Find where the given text appears and provide that cell's center as (x, y) coordinate. 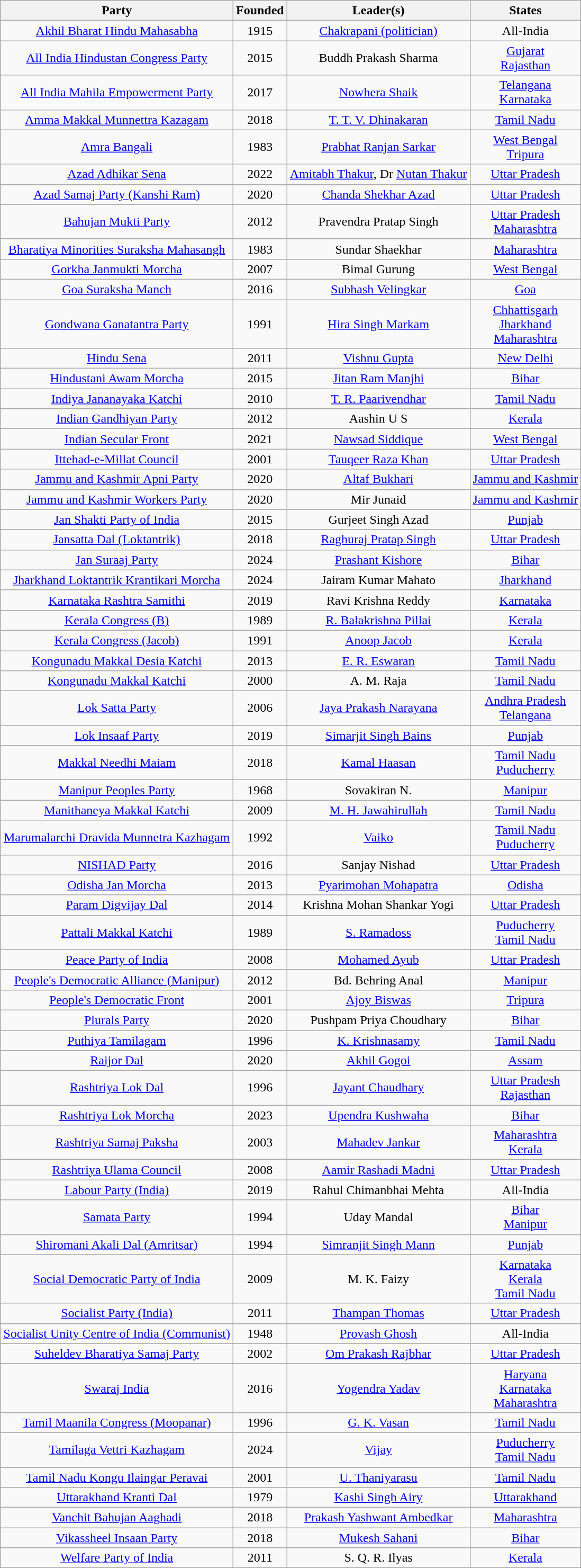
2002 (260, 1354)
Mir Junaid (378, 499)
Indiya Jananayaka Katchi (117, 399)
Jairam Kumar Mahato (378, 580)
Shiromani Akali Dal (Amritsar) (117, 1244)
Plurals Party (117, 1020)
Tamil Maanila Congress (Moopanar) (117, 1422)
Karnataka Rashtra Samithi (117, 600)
K. Krishnasamy (378, 1041)
Rashtriya Lok Dal (117, 1088)
Odisha Jan Morcha (117, 885)
Ravi Krishna Reddy (378, 600)
Rahul Chimanbhai Mehta (378, 1190)
2003 (260, 1143)
Uttarakhand (525, 1498)
Aamir Rashadi Madni (378, 1170)
Sovakiran N. (378, 790)
Kongunadu Makkal Desia Katchi (117, 660)
Indian Gandhiyan Party (117, 419)
Kashi Singh Airy (378, 1498)
KarnatakaKeralaTamil Nadu (525, 1279)
Rashtriya Samaj Paksha (117, 1143)
A. M. Raja (378, 681)
Amma Makkal Munnettra Kazagam (117, 120)
Tripura (525, 1000)
2022 (260, 174)
Lok Satta Party (117, 709)
G. K. Vasan (378, 1422)
1968 (260, 790)
Simarjit Singh Bains (378, 736)
Provash Ghosh (378, 1333)
Party (117, 11)
1915 (260, 31)
Kamal Haasan (378, 763)
Sanjay Nishad (378, 865)
Jammu and Kashmir Workers Party (117, 499)
M. K. Faizy (378, 1279)
Tamilaga Vettri Kazhagam (117, 1450)
Chanda Shekhar Azad (378, 194)
Amitabh Thakur, Dr Nutan Thakur (378, 174)
Krishna Mohan Shankar Yogi (378, 905)
E. R. Eswaran (378, 660)
Subhash Velingkar (378, 289)
Anoop Jacob (378, 640)
Azad Adhikar Sena (117, 174)
States (525, 11)
NISHAD Party (117, 865)
Puthiya Tamilagam (117, 1041)
2000 (260, 681)
Indian Secular Front (117, 439)
Socialist Party (India) (117, 1313)
Tauqeer Raza Khan (378, 459)
Andhra PradeshTelangana (525, 709)
M. H. Jawahirullah (378, 810)
Pushpam Priya Choudhary (378, 1020)
Jan Shakti Party of India (117, 519)
Uttarakhand Kranti Dal (117, 1498)
Jansatta Dal (Loktantrik) (117, 540)
Pyarimohan Mohapatra (378, 885)
Vaiko (378, 838)
Bharatiya Minorities Suraksha Mahasangh (117, 249)
Nawsad Siddique (378, 439)
Jharkhand Loktantrik Krantikari Morcha (117, 580)
TelanganaKarnataka (525, 92)
1979 (260, 1498)
All India Hindustan Congress Party (117, 58)
Bimal Gurung (378, 269)
Makkal Needhi Maiam (117, 763)
Uday Mandal (378, 1217)
Yogendra Yadav (378, 1388)
Kerala Congress (Jacob) (117, 640)
People's Democratic Alliance (Manipur) (117, 980)
Marumalarchi Dravida Munnetra Kazhagam (117, 838)
Vijay (378, 1450)
Sundar Shaekhar (378, 249)
Prabhat Ranjan Sarkar (378, 147)
Socialist Unity Centre of India (Communist) (117, 1333)
Vanchit Bahujan Aaghadi (117, 1518)
Goa (525, 289)
Amra Bangali (117, 147)
Swaraj India (117, 1388)
Jitan Ram Manjhi (378, 379)
HaryanaKarnatakaMaharashtra (525, 1388)
Hindu Sena (117, 359)
2007 (260, 269)
Gorkha Janmukti Morcha (117, 269)
Manipur Peoples Party (117, 790)
Rashtriya Ulama Council (117, 1170)
Chakrapani (politician) (378, 31)
Akhil Gogoi (378, 1061)
Raghuraj Pratap Singh (378, 540)
People's Democratic Front (117, 1000)
Mohamed Ayub (378, 960)
West BengalTripura (525, 147)
Hira Singh Markam (378, 324)
Om Prakash Rajbhar (378, 1354)
2023 (260, 1115)
2021 (260, 439)
S. Ramadoss (378, 932)
Aashin U S (378, 419)
Mukesh Sahani (378, 1538)
Prashant Kishore (378, 560)
Gurjeet Singh Azad (378, 519)
Thampan Thomas (378, 1313)
Pattali Makkal Katchi (117, 932)
1992 (260, 838)
Labour Party (India) (117, 1190)
Jaya Prakash Narayana (378, 709)
Welfare Party of India (117, 1558)
MaharashtraKerala (525, 1143)
Bd. Behring Anal (378, 980)
Suheldev Bharatiya Samaj Party (117, 1354)
Uttar PradeshRajasthan (525, 1088)
Upendra Kushwaha (378, 1115)
2014 (260, 905)
T. T. V. Dhinakaran (378, 120)
Jan Suraaj Party (117, 560)
Lok Insaaf Party (117, 736)
Pravendra Pratap Singh (378, 221)
Jayant Chaudhary (378, 1088)
New Delhi (525, 359)
Peace Party of India (117, 960)
Karnataka (525, 600)
T. R. Paarivendhar (378, 399)
Goa Suraksha Manch (117, 289)
R. Balakrishna Pillai (378, 620)
ChhattisgarhJharkhandMaharashtra (525, 324)
Tamil Nadu Kongu Ilaingar Peravai (117, 1477)
Nowhera Shaik (378, 92)
1948 (260, 1333)
2010 (260, 399)
Odisha (525, 885)
S. Q. R. Ilyas (378, 1558)
Samata Party (117, 1217)
BiharManipur (525, 1217)
Jammu and Kashmir Apni Party (117, 479)
Ittehad-e-Millat Council (117, 459)
Simranjit Singh Mann (378, 1244)
Leader(s) (378, 11)
Azad Samaj Party (Kanshi Ram) (117, 194)
Kongunadu Makkal Katchi (117, 681)
Jharkhand (525, 580)
All India Mahila Empowerment Party (117, 92)
Bahujan Mukti Party (117, 221)
GujaratRajasthan (525, 58)
Vishnu Gupta (378, 359)
Ajoy Biswas (378, 1000)
Mahadev Jankar (378, 1143)
Param Digvijay Dal (117, 905)
Founded (260, 11)
Gondwana Ganatantra Party (117, 324)
Social Democratic Party of India (117, 1279)
Vikassheel Insaan Party (117, 1538)
Kerala Congress (B) (117, 620)
2006 (260, 709)
Hindustani Awam Morcha (117, 379)
2017 (260, 92)
Buddh Prakash Sharma (378, 58)
U. Thaniyarasu (378, 1477)
Altaf Bukhari (378, 479)
Rashtriya Lok Morcha (117, 1115)
Assam (525, 1061)
Akhil Bharat Hindu Mahasabha (117, 31)
Manithaneya Makkal Katchi (117, 810)
Prakash Yashwant Ambedkar (378, 1518)
Uttar PradeshMaharashtra (525, 221)
Raijor Dal (117, 1061)
